Extract the (X, Y) coordinate from the center of the cell holding the provided text.  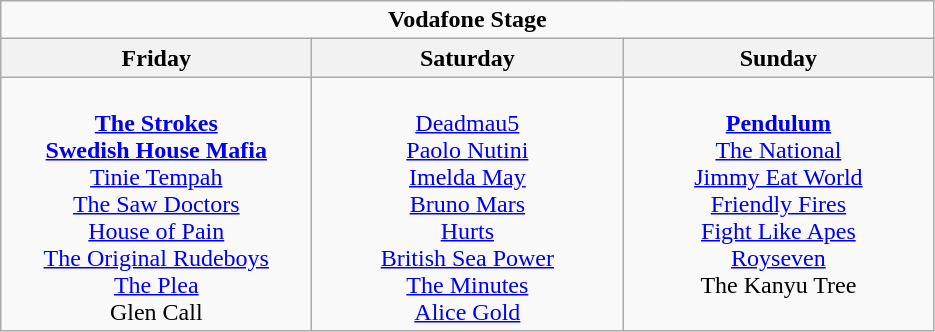
The Strokes Swedish House Mafia Tinie Tempah The Saw Doctors House of Pain The Original Rudeboys The Plea Glen Call (156, 204)
Pendulum The National Jimmy Eat World Friendly Fires Fight Like Apes Royseven The Kanyu Tree (778, 204)
Sunday (778, 58)
Saturday (468, 58)
Deadmau5 Paolo Nutini Imelda May Bruno Mars Hurts British Sea Power The Minutes Alice Gold (468, 204)
Friday (156, 58)
Vodafone Stage (468, 20)
